For the text-containing cell, return its midpoint in [X, Y] coordinate format. 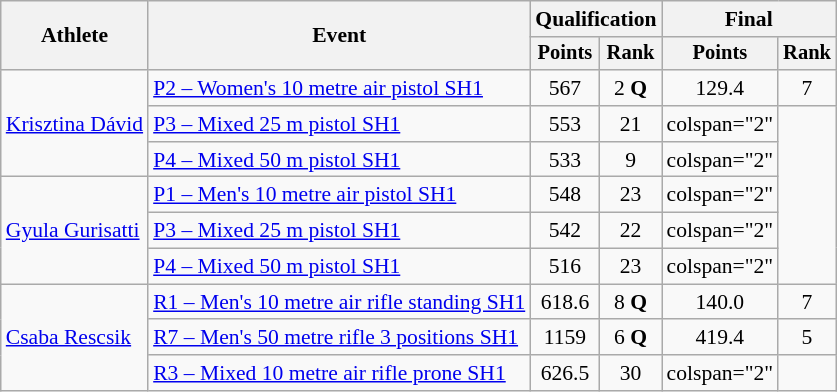
129.4 [720, 88]
Event [339, 36]
567 [564, 88]
P1 – Men's 10 metre air pistol SH1 [339, 195]
22 [631, 231]
9 [631, 160]
553 [564, 124]
R7 – Men's 50 metre rifle 3 positions SH1 [339, 338]
Qualification [596, 19]
6 Q [631, 338]
533 [564, 160]
Krisztina Dávid [74, 124]
626.5 [564, 373]
Gyula Gurisatti [74, 230]
5 [807, 338]
618.6 [564, 302]
516 [564, 267]
21 [631, 124]
P2 – Women's 10 metre air pistol SH1 [339, 88]
548 [564, 195]
Final [749, 19]
Csaba Rescsik [74, 338]
542 [564, 231]
419.4 [720, 338]
140.0 [720, 302]
30 [631, 373]
8 Q [631, 302]
R1 – Men's 10 metre air rifle standing SH1 [339, 302]
2 Q [631, 88]
R3 – Mixed 10 metre air rifle prone SH1 [339, 373]
Athlete [74, 36]
1159 [564, 338]
